Output the (X, Y) coordinate of the center of the cell containing the given text.  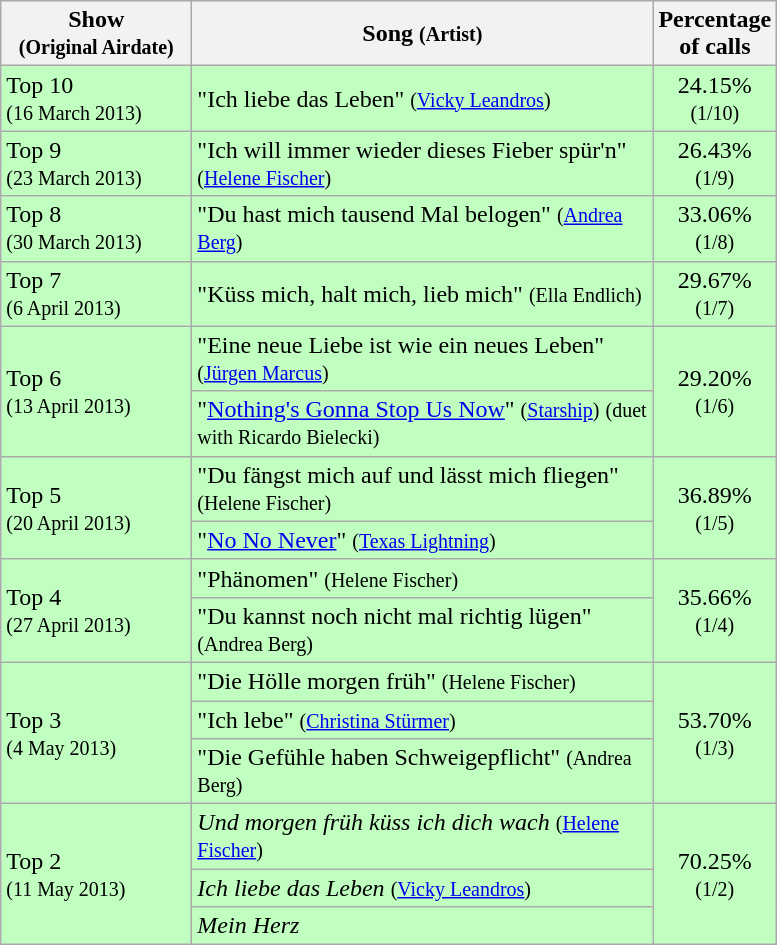
"Du fängst mich auf und lässt mich fliegen" (Helene Fischer) (422, 488)
Show(Original Airdate) (96, 34)
Top 2(11 May 2013) (96, 874)
Top 6(13 April 2013) (96, 391)
Top 5(20 April 2013) (96, 508)
Song (Artist) (422, 34)
Top 3(4 May 2013) (96, 732)
"Die Gefühle haben Schweigepflicht" (Andrea Berg) (422, 772)
Und morgen früh küss ich dich wach (Helene Fischer) (422, 836)
"Ich lebe" (Christina Stürmer) (422, 719)
29.20% (1/6) (715, 391)
Top 4(27 April 2013) (96, 610)
Top 8(30 March 2013) (96, 228)
Top 9(23 March 2013) (96, 164)
29.67% (1/7) (715, 294)
24.15% (1/10) (715, 98)
Top 10(16 March 2013) (96, 98)
"No No Never" (Texas Lightning) (422, 540)
"Ich liebe das Leben" (Vicky Leandros) (422, 98)
"Die Hölle morgen früh" (Helene Fischer) (422, 681)
35.66% (1/4) (715, 610)
"Küss mich, halt mich, lieb mich" (Ella Endlich) (422, 294)
33.06% (1/8) (715, 228)
"Ich will immer wieder dieses Fieber spür'n" (Helene Fischer) (422, 164)
Top 7(6 April 2013) (96, 294)
70.25% (1/2) (715, 874)
"Du hast mich tausend Mal belogen" (Andrea Berg) (422, 228)
36.89% (1/5) (715, 508)
Ich liebe das Leben (Vicky Leandros) (422, 888)
"Du kannst noch nicht mal richtig lügen" (Andrea Berg) (422, 630)
Mein Herz (422, 926)
"Eine neue Liebe ist wie ein neues Leben" (Jürgen Marcus) (422, 358)
"Nothing's Gonna Stop Us Now" (Starship) (duet with Ricardo Bielecki) (422, 424)
53.70% (1/3) (715, 732)
Percentage of calls (715, 34)
26.43% (1/9) (715, 164)
"Phänomen" (Helene Fischer) (422, 578)
